Return (x, y) of the center of cell containing provided text 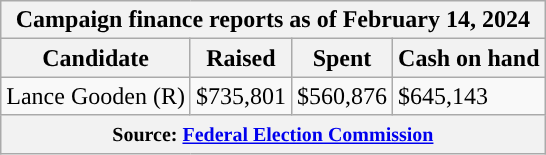
Source: Federal Election Commission (273, 134)
Spent (342, 58)
$735,801 (240, 96)
Raised (240, 58)
Lance Gooden (R) (96, 96)
$645,143 (469, 96)
Cash on hand (469, 58)
$560,876 (342, 96)
Candidate (96, 58)
Campaign finance reports as of February 14, 2024 (273, 20)
